Locate the cell with the specified text and output its [X, Y] center coordinate. 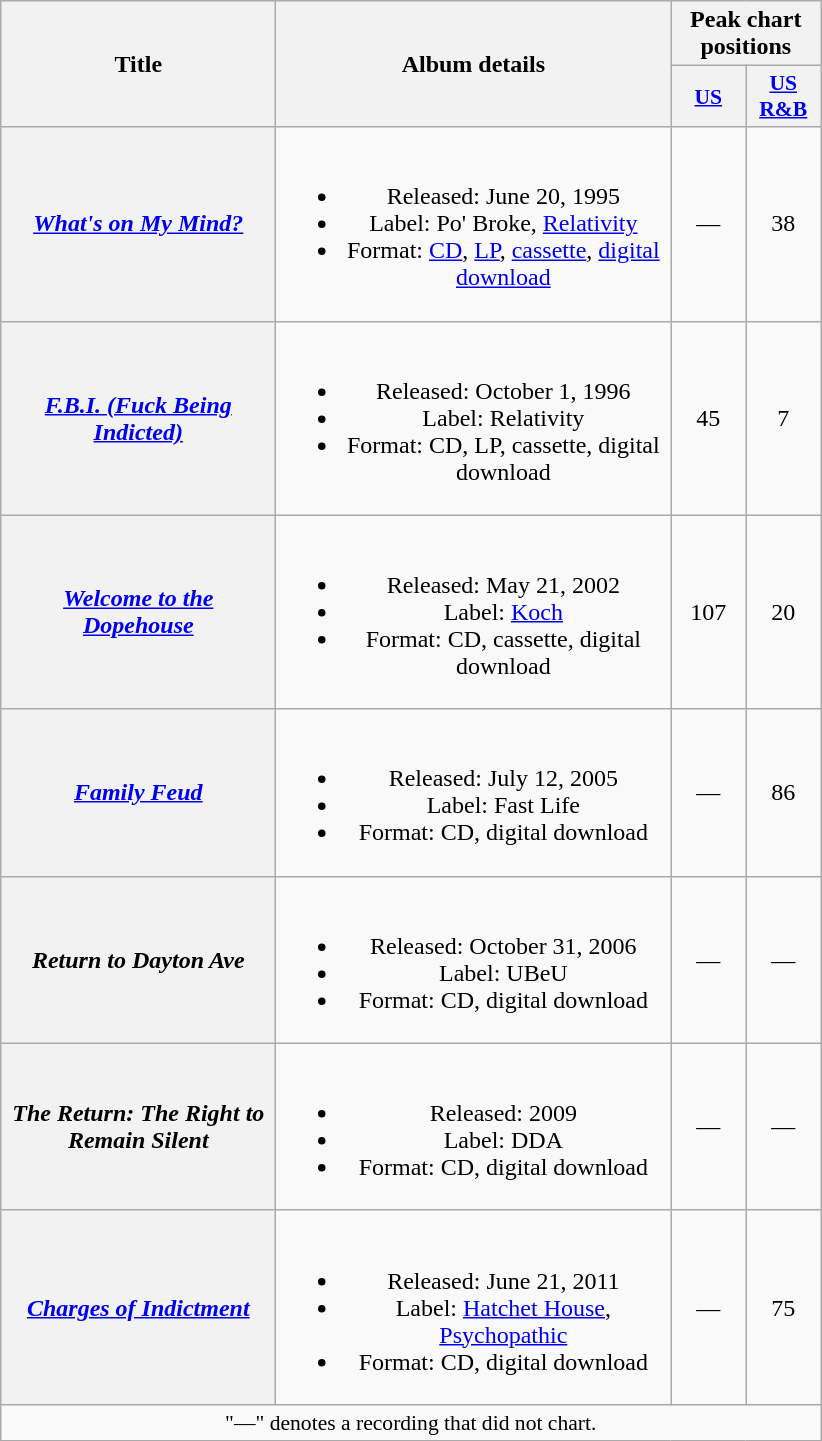
US [708, 96]
Released: 2009Label: DDAFormat: CD, digital download [474, 1126]
Peak chart positions [746, 34]
Released: July 12, 2005Label: Fast LifeFormat: CD, digital download [474, 792]
Charges of Indictment [138, 1307]
Return to Dayton Ave [138, 960]
US R&B [784, 96]
7 [784, 418]
Released: June 21, 2011Label: Hatchet House, PsychopathicFormat: CD, digital download [474, 1307]
Released: May 21, 2002Label: KochFormat: CD, cassette, digital download [474, 612]
86 [784, 792]
Title [138, 64]
45 [708, 418]
F.B.I. (Fuck Being Indicted) [138, 418]
20 [784, 612]
107 [708, 612]
"—" denotes a recording that did not chart. [411, 1422]
Released: October 31, 2006Label: UBeUFormat: CD, digital download [474, 960]
Welcome to the Dopehouse [138, 612]
Released: June 20, 1995Label: Po' Broke, RelativityFormat: CD, LP, cassette, digital download [474, 224]
The Return: The Right to Remain Silent [138, 1126]
Family Feud [138, 792]
What's on My Mind? [138, 224]
75 [784, 1307]
Album details [474, 64]
Released: October 1, 1996Label: RelativityFormat: CD, LP, cassette, digital download [474, 418]
38 [784, 224]
